Find where the given text appears and provide that cell's center as [x, y] coordinate. 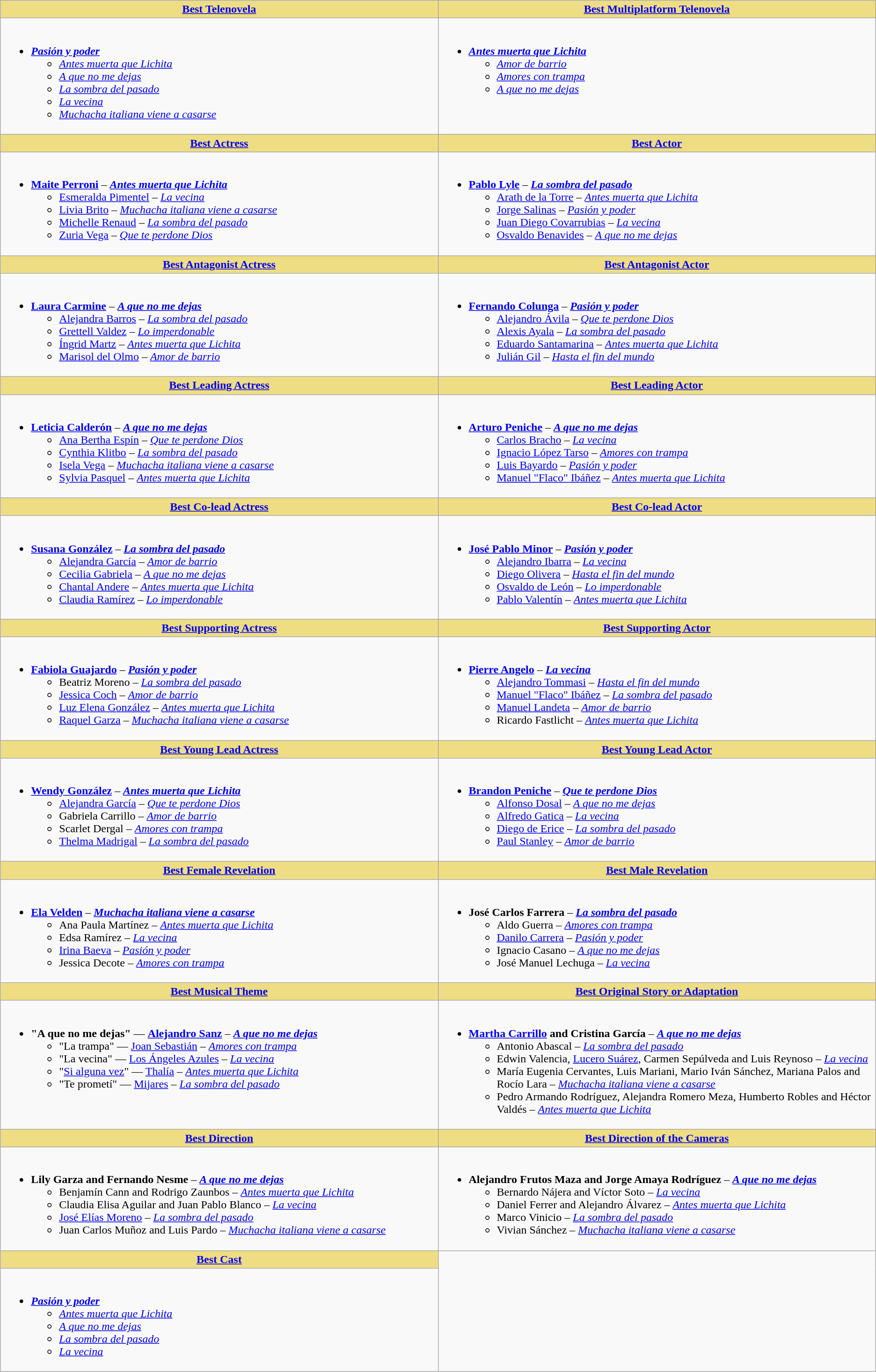
Best Supporting Actress [219, 628]
Best Original Story or Adaptation [657, 992]
Best Direction [219, 1138]
Best Multiplatform Telenovela [657, 9]
Best Leading Actress [219, 385]
Best Male Revelation [657, 871]
Best Co-lead Actress [219, 507]
Best Actress [219, 143]
Best Co-lead Actor [657, 507]
Best Cast [219, 1259]
Best Young Lead Actor [657, 749]
Best Young Lead Actress [219, 749]
Best Antagonist Actress [219, 264]
Best Musical Theme [219, 992]
Best Leading Actor [657, 385]
Pasión y poderAntes muerta que LichitaA que no me dejasLa sombra del pasadoLa vecinaMuchacha italiana viene a casarse [219, 76]
Antes muerta que LichitaAmor de barrioAmores con trampaA que no me dejas [657, 76]
Best Supporting Actor [657, 628]
Best Actor [657, 143]
Best Antagonist Actor [657, 264]
Best Direction of the Cameras [657, 1138]
Pasión y poderAntes muerta que LichitaA que no me dejasLa sombra del pasadoLa vecina [219, 1320]
Best Female Revelation [219, 871]
Best Telenovela [219, 9]
